Find where the given text appears and provide that cell's center as (X, Y) coordinate. 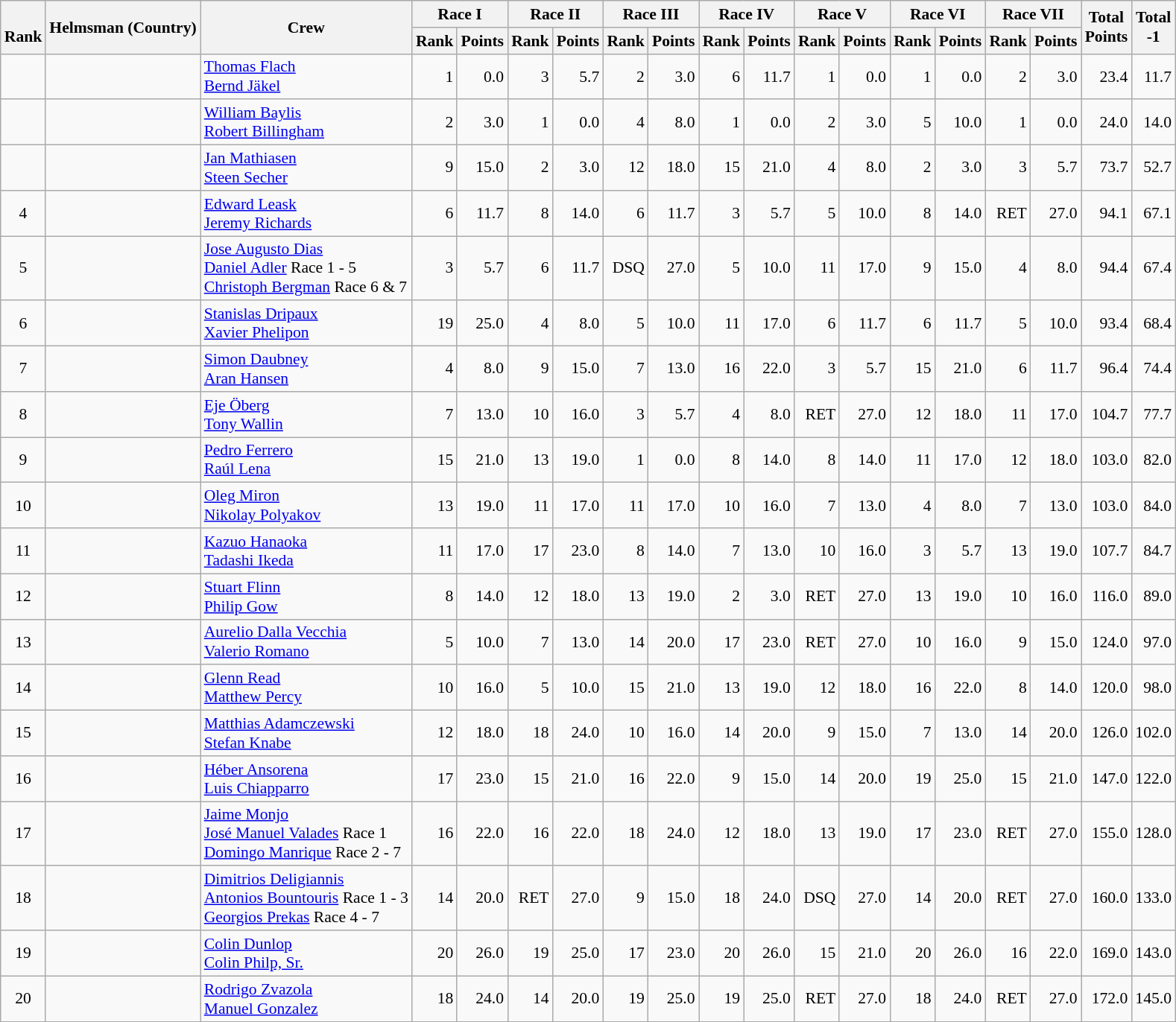
116.0 (1107, 596)
Jose Augusto Dias Daniel Adler Race 1 - 5 Christoph Bergman Race 6 & 7 (306, 268)
Total-1 (1154, 27)
84.0 (1154, 505)
Jan Mathiasen Steen Secher (306, 168)
Stanislas Dripaux Xavier Phelipon (306, 323)
74.4 (1154, 369)
124.0 (1107, 642)
147.0 (1107, 779)
67.1 (1154, 213)
98.0 (1154, 688)
Simon Daubney Aran Hansen (306, 369)
Glenn Read Matthew Percy (306, 688)
84.7 (1154, 551)
Stuart Flinn Philip Gow (306, 596)
Race V (842, 14)
77.7 (1154, 414)
155.0 (1107, 834)
120.0 (1107, 688)
145.0 (1154, 998)
73.7 (1107, 168)
Aurelio Dalla Vecchia Valerio Romano (306, 642)
94.4 (1107, 268)
Total Points (1107, 27)
67.4 (1154, 268)
Helmsman (Country) (122, 27)
Edward Leask Jeremy Richards (306, 213)
96.4 (1107, 369)
Rodrigo Zvazola Manuel Gonzalez (306, 998)
Race VII (1033, 14)
94.1 (1107, 213)
Race II (555, 14)
Dimitrios Deligiannis Antonios Bountouris Race 1 - 3 Georgios Prekas Race 4 - 7 (306, 898)
Héber Ansorena Luis Chiapparro (306, 779)
23.4 (1107, 76)
Crew (306, 27)
104.7 (1107, 414)
Race VI (938, 14)
Thomas Flach Bernd Jäkel (306, 76)
Race I (460, 14)
William Baylis Robert Billingham (306, 122)
68.4 (1154, 323)
Colin Dunlop Colin Philp, Sr. (306, 953)
52.7 (1154, 168)
107.7 (1107, 551)
126.0 (1107, 733)
Matthias Adamczewski Stefan Knabe (306, 733)
82.0 (1154, 460)
Jaime Monjo José Manuel Valades Race 1 Domingo Manrique Race 2 - 7 (306, 834)
122.0 (1154, 779)
102.0 (1154, 733)
128.0 (1154, 834)
172.0 (1107, 998)
Oleg Miron Nikolay Polyakov (306, 505)
133.0 (1154, 898)
89.0 (1154, 596)
160.0 (1107, 898)
Kazuo Hanaoka Tadashi Ikeda (306, 551)
Race III (651, 14)
169.0 (1107, 953)
Race IV (747, 14)
Eje Öberg Tony Wallin (306, 414)
97.0 (1154, 642)
Pedro Ferrero Raúl Lena (306, 460)
143.0 (1154, 953)
93.4 (1107, 323)
